Output the [X, Y] coordinate of the center of the cell containing the given text.  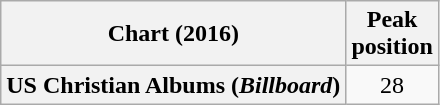
Chart (2016) [174, 34]
Peakposition [392, 34]
28 [392, 85]
US Christian Albums (Billboard) [174, 85]
